Pinpoint the cell where the given text exists, returning its (x, y) midpoint coordinate. 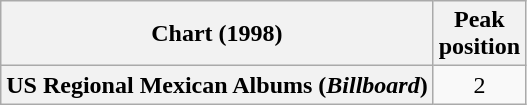
Chart (1998) (217, 34)
Peakposition (479, 34)
2 (479, 85)
US Regional Mexican Albums (Billboard) (217, 85)
